Pinpoint the cell where the given text exists, returning its (x, y) midpoint coordinate. 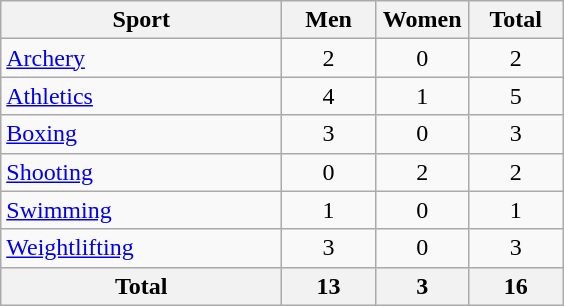
Swimming (142, 210)
5 (516, 96)
Boxing (142, 134)
4 (329, 96)
16 (516, 286)
Sport (142, 20)
Athletics (142, 96)
Archery (142, 58)
Weightlifting (142, 248)
13 (329, 286)
Women (422, 20)
Shooting (142, 172)
Men (329, 20)
